Pinpoint the cell where the given text exists, returning its [x, y] midpoint coordinate. 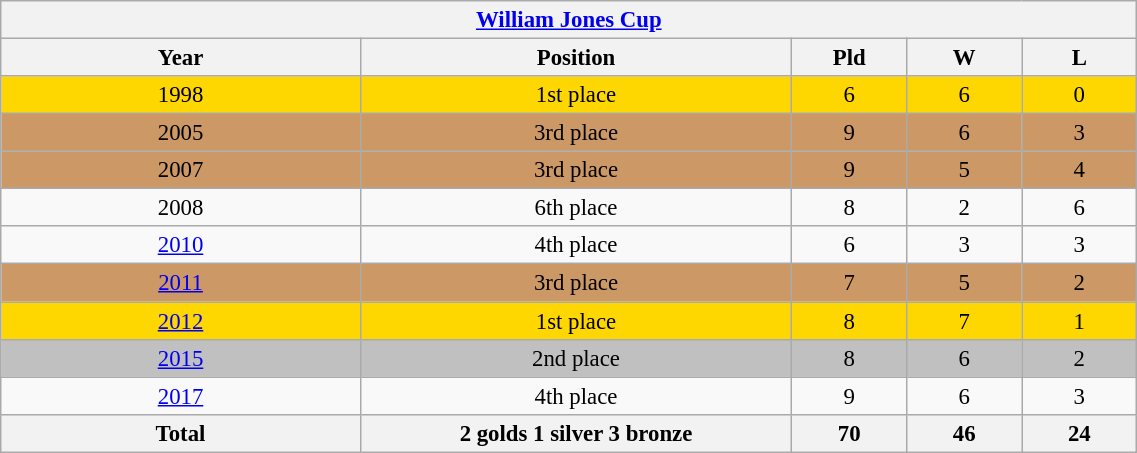
William Jones Cup [569, 20]
6th place [576, 208]
24 [1080, 433]
Pld [850, 58]
2010 [181, 245]
2012 [181, 321]
2008 [181, 208]
Total [181, 433]
0 [1080, 95]
2005 [181, 133]
2007 [181, 170]
2nd place [576, 358]
W [964, 58]
2 golds 1 silver 3 bronze [576, 433]
Position [576, 58]
2017 [181, 396]
2015 [181, 358]
2011 [181, 283]
46 [964, 433]
70 [850, 433]
1998 [181, 95]
Year [181, 58]
L [1080, 58]
4 [1080, 170]
1 [1080, 321]
